Search for the cell housing the specified text and yield its (x, y) center coordinate. 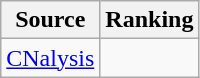
Ranking (150, 20)
Source (50, 20)
CNalysis (50, 58)
